Detect which cell encompasses the target text, then output its [x, y] center coordinate. 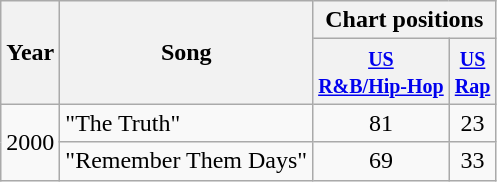
81 [382, 123]
69 [382, 161]
"The Truth" [186, 123]
Year [30, 52]
Chart positions [404, 20]
Song [186, 52]
2000 [30, 142]
23 [472, 123]
USRap [472, 72]
USR&B/Hip-Hop [382, 72]
"Remember Them Days" [186, 161]
33 [472, 161]
